Identify which cell holds the provided text, then report its (x, y) central coordinate. 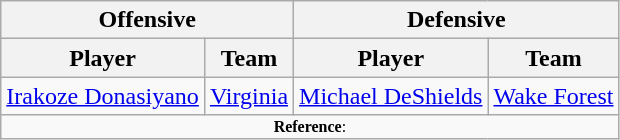
Michael DeShields (391, 96)
Reference: (310, 127)
Wake Forest (554, 96)
Irakoze Donasiyano (103, 96)
Defensive (456, 20)
Virginia (248, 96)
Offensive (148, 20)
